Identify which cell holds the provided text, then report its [x, y] central coordinate. 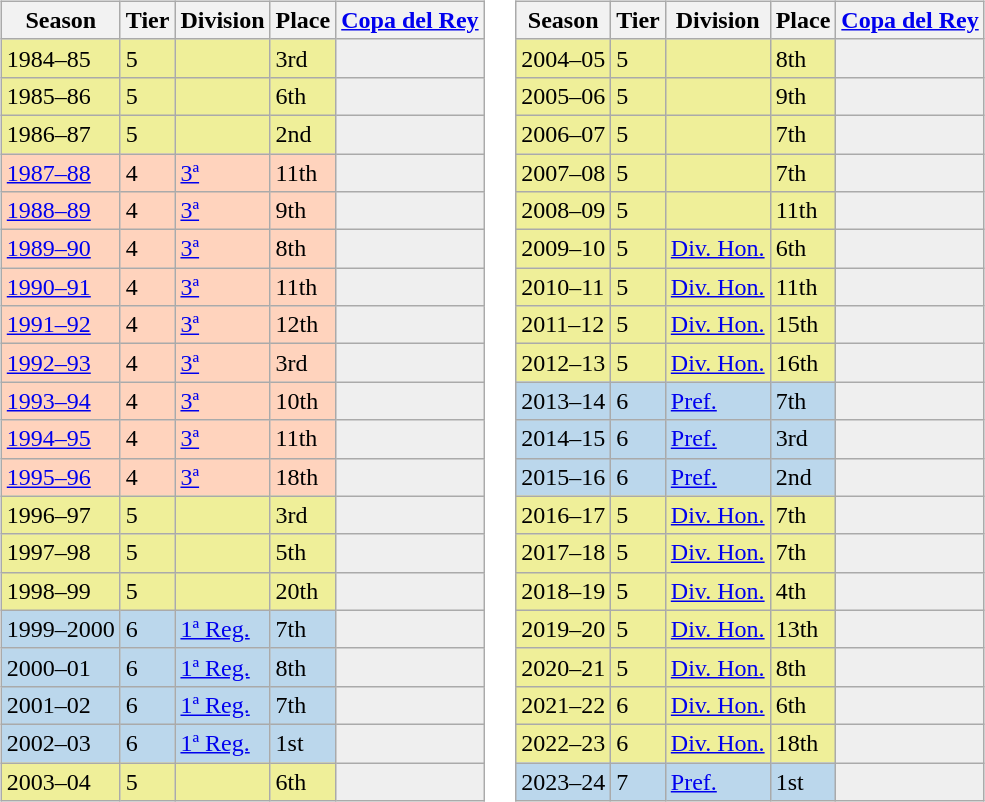
2011–12 [564, 325]
2012–13 [564, 363]
1991–92 [60, 325]
12th [303, 325]
2014–15 [564, 439]
2007–08 [564, 173]
1989–90 [60, 249]
2008–09 [564, 211]
2017–18 [564, 553]
4th [803, 591]
1995–96 [60, 477]
1992–93 [60, 363]
2013–14 [564, 401]
1987–88 [60, 173]
16th [803, 363]
5th [303, 553]
1990–91 [60, 287]
2009–10 [564, 249]
20th [303, 591]
2000–01 [60, 667]
7 [638, 781]
2004–05 [564, 58]
2005–06 [564, 96]
2001–02 [60, 705]
1999–2000 [60, 629]
1997–98 [60, 553]
2010–11 [564, 287]
2019–20 [564, 629]
1984–85 [60, 58]
1985–86 [60, 96]
2023–24 [564, 781]
13th [803, 629]
2002–03 [60, 743]
1986–87 [60, 134]
1993–94 [60, 401]
1996–97 [60, 515]
2022–23 [564, 743]
2020–21 [564, 667]
15th [803, 325]
2021–22 [564, 705]
1998–99 [60, 591]
2003–04 [60, 781]
2006–07 [564, 134]
2015–16 [564, 477]
1994–95 [60, 439]
1988–89 [60, 211]
2016–17 [564, 515]
10th [303, 401]
2018–19 [564, 591]
